Output the [X, Y] coordinate of the center of the cell containing the given text.  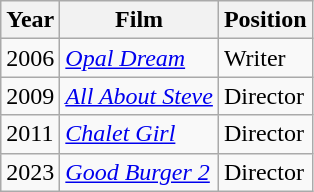
Position [265, 20]
Film [140, 20]
2011 [30, 134]
Year [30, 20]
All About Steve [140, 96]
2009 [30, 96]
Writer [265, 58]
2023 [30, 172]
Opal Dream [140, 58]
Good Burger 2 [140, 172]
Chalet Girl [140, 134]
2006 [30, 58]
